Search for the cell housing the specified text and yield its (x, y) center coordinate. 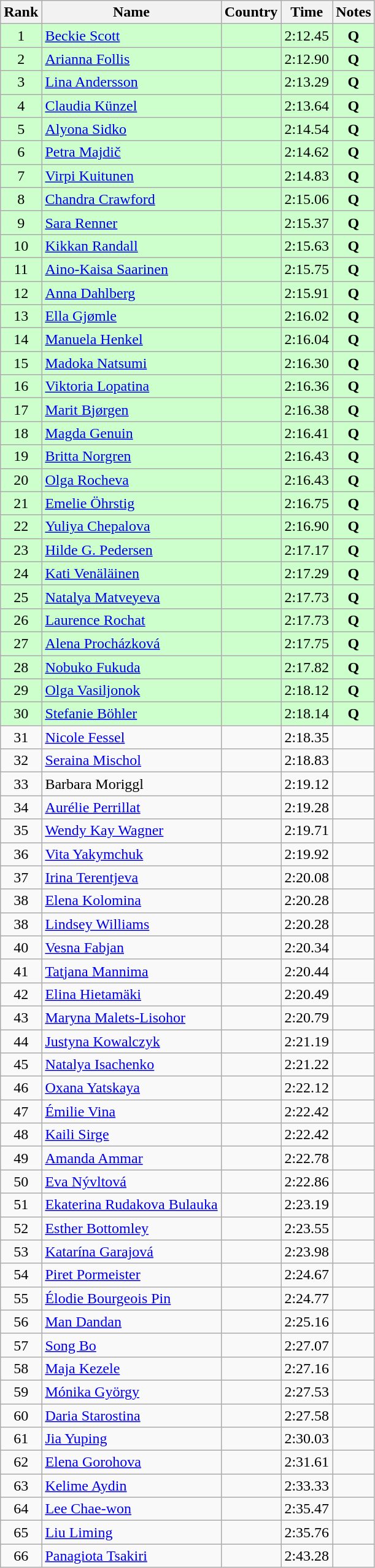
2:21.19 (307, 1041)
2:16.36 (307, 386)
2:12.45 (307, 36)
2:13.64 (307, 106)
47 (21, 1111)
Nicole Fessel (131, 737)
Panagiota Tsakiri (131, 1556)
Tatjana Mannima (131, 971)
Chandra Crawford (131, 199)
2:22.12 (307, 1088)
Aino-Kaisa Saarinen (131, 269)
1 (21, 36)
27 (21, 643)
Alyona Sidko (131, 129)
3 (21, 82)
2:22.78 (307, 1158)
56 (21, 1322)
Maja Kezele (131, 1368)
37 (21, 877)
2:18.12 (307, 691)
2:16.30 (307, 363)
2:35.47 (307, 1509)
2:21.22 (307, 1065)
63 (21, 1486)
25 (21, 597)
2:16.41 (307, 433)
Natalya Isachenko (131, 1065)
2:15.75 (307, 269)
2:24.77 (307, 1298)
Nobuko Fukuda (131, 667)
48 (21, 1135)
Sara Renner (131, 222)
Laurence Rochat (131, 620)
8 (21, 199)
12 (21, 293)
Alena Procházková (131, 643)
2:25.16 (307, 1322)
15 (21, 363)
2:20.49 (307, 994)
Lindsey Williams (131, 924)
Oxana Yatskaya (131, 1088)
Amanda Ammar (131, 1158)
2:15.63 (307, 246)
Madoka Natsumi (131, 363)
2:20.34 (307, 947)
Elena Kolomina (131, 901)
Esther Bottomley (131, 1228)
2:16.02 (307, 316)
Kati Venäläinen (131, 573)
Irina Terentjeva (131, 877)
Aurélie Perrillat (131, 807)
36 (21, 854)
Manuela Henkel (131, 340)
Rank (21, 12)
19 (21, 457)
49 (21, 1158)
2:16.90 (307, 527)
2:16.04 (307, 340)
Daria Starostina (131, 1415)
2:35.76 (307, 1532)
2:17.82 (307, 667)
Maryna Malets-Lisohor (131, 1017)
2:33.33 (307, 1486)
62 (21, 1462)
Ella Gjømle (131, 316)
Emelie Öhrstig (131, 503)
Kelime Aydin (131, 1486)
Yuliya Chepalova (131, 527)
Viktoria Lopatina (131, 386)
2:17.75 (307, 643)
21 (21, 503)
Time (307, 12)
2:27.58 (307, 1415)
46 (21, 1088)
2:16.75 (307, 503)
2:30.03 (307, 1439)
65 (21, 1532)
22 (21, 527)
2:23.98 (307, 1252)
Natalya Matveyeva (131, 597)
59 (21, 1392)
52 (21, 1228)
Lee Chae-won (131, 1509)
30 (21, 714)
2:20.79 (307, 1017)
Marit Bjørgen (131, 410)
Wendy Kay Wagner (131, 831)
2:43.28 (307, 1556)
33 (21, 784)
2:23.19 (307, 1205)
2:19.12 (307, 784)
23 (21, 550)
2:13.29 (307, 82)
31 (21, 737)
Name (131, 12)
Barbara Moriggl (131, 784)
Arianna Follis (131, 59)
28 (21, 667)
Notes (354, 12)
61 (21, 1439)
32 (21, 761)
2:14.54 (307, 129)
53 (21, 1252)
Claudia Künzel (131, 106)
58 (21, 1368)
2:18.35 (307, 737)
64 (21, 1509)
Anna Dahlberg (131, 293)
2:15.91 (307, 293)
2:20.44 (307, 971)
Vesna Fabjan (131, 947)
2:17.29 (307, 573)
13 (21, 316)
60 (21, 1415)
2:23.55 (307, 1228)
Kaili Sirge (131, 1135)
Liu Liming (131, 1532)
54 (21, 1275)
44 (21, 1041)
18 (21, 433)
Petra Majdič (131, 152)
26 (21, 620)
10 (21, 246)
Hilde G. Pedersen (131, 550)
Elena Gorohova (131, 1462)
2:20.08 (307, 877)
Katarína Garajová (131, 1252)
Virpi Kuitunen (131, 176)
7 (21, 176)
Britta Norgren (131, 457)
6 (21, 152)
4 (21, 106)
Magda Genuin (131, 433)
66 (21, 1556)
29 (21, 691)
Mónika György (131, 1392)
Kikkan Randall (131, 246)
35 (21, 831)
Élodie Bourgeois Pin (131, 1298)
9 (21, 222)
2:27.53 (307, 1392)
Vita Yakymchuk (131, 854)
43 (21, 1017)
2:14.62 (307, 152)
2 (21, 59)
Ekaterina Rudakova Bulauka (131, 1205)
Jia Yuping (131, 1439)
24 (21, 573)
45 (21, 1065)
Seraina Mischol (131, 761)
2:22.86 (307, 1182)
Elina Hietamäki (131, 994)
55 (21, 1298)
14 (21, 340)
2:12.90 (307, 59)
2:19.71 (307, 831)
40 (21, 947)
2:19.92 (307, 854)
2:14.83 (307, 176)
2:15.37 (307, 222)
2:19.28 (307, 807)
50 (21, 1182)
Country (251, 12)
51 (21, 1205)
42 (21, 994)
Lina Andersson (131, 82)
Stefanie Böhler (131, 714)
2:17.17 (307, 550)
2:16.38 (307, 410)
Justyna Kowalczyk (131, 1041)
Émilie Vina (131, 1111)
20 (21, 480)
41 (21, 971)
2:15.06 (307, 199)
2:18.83 (307, 761)
Man Dandan (131, 1322)
5 (21, 129)
57 (21, 1345)
34 (21, 807)
2:18.14 (307, 714)
16 (21, 386)
Eva Nývltová (131, 1182)
Olga Vasiljonok (131, 691)
11 (21, 269)
2:24.67 (307, 1275)
Piret Pormeister (131, 1275)
17 (21, 410)
2:31.61 (307, 1462)
Song Bo (131, 1345)
2:27.07 (307, 1345)
Beckie Scott (131, 36)
Olga Rocheva (131, 480)
2:27.16 (307, 1368)
